Provide the [X, Y] coordinate of the cell's center where the given text is located.  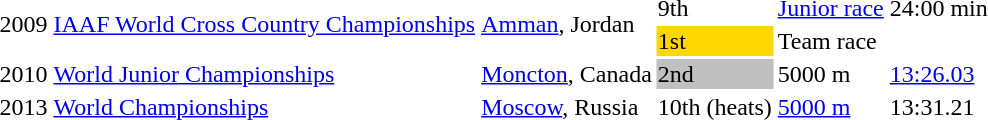
Team race [830, 41]
World Junior Championships [264, 74]
Moncton, Canada [567, 74]
2nd [714, 74]
5000 m [830, 74]
1st [714, 41]
